Provide the (X, Y) coordinate of the cell's center where the given text is located.  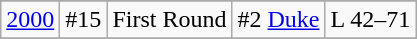
#15 (84, 20)
First Round (170, 20)
L 42–71 (370, 20)
2000 (30, 20)
#2 Duke (278, 20)
